Extract the [X, Y] coordinate from the center of the cell holding the provided text.  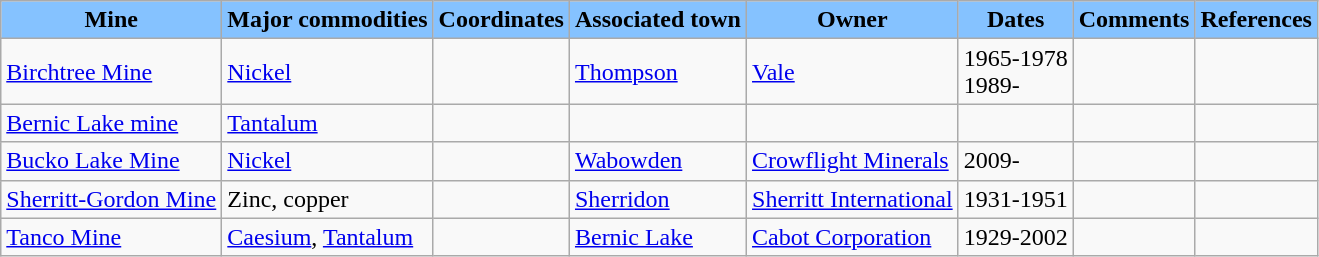
Tantalum [328, 123]
Crowflight Minerals [853, 161]
Bernic Lake [658, 237]
Birchtree Mine [112, 72]
Sherritt-Gordon Mine [112, 199]
1931-1951 [1016, 199]
1929-2002 [1016, 237]
Sherritt International [853, 199]
Bucko Lake Mine [112, 161]
References [1256, 20]
Mine [112, 20]
Tanco Mine [112, 237]
Wabowden [658, 161]
Caesium, Tantalum [328, 237]
Owner [853, 20]
Cabot Corporation [853, 237]
Coordinates [501, 20]
Bernic Lake mine [112, 123]
Thompson [658, 72]
Sherridon [658, 199]
1965-1978 1989- [1016, 72]
Major commodities [328, 20]
Comments [1134, 20]
2009- [1016, 161]
Dates [1016, 20]
Associated town [658, 20]
Zinc, copper [328, 199]
Vale [853, 72]
